Output the [X, Y] coordinate of the center of the cell containing the given text.  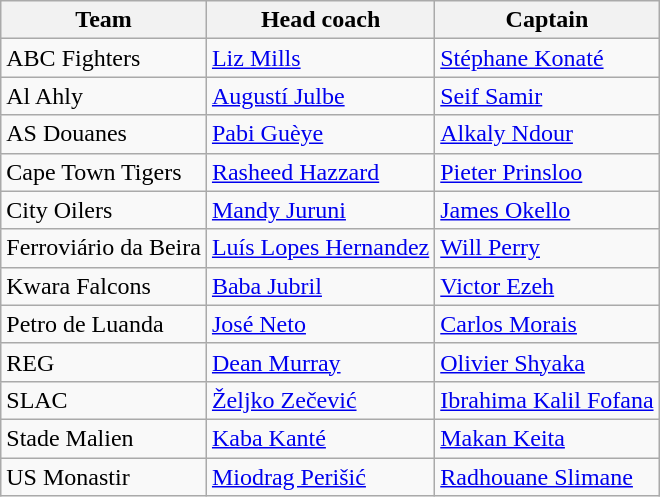
Mandy Juruni [320, 210]
Carlos Morais [547, 324]
Dean Murray [320, 362]
US Monastir [104, 477]
Al Ahly [104, 96]
Kaba Kanté [320, 438]
Radhouane Slimane [547, 477]
Pabi Guèye [320, 134]
Željko Zečević [320, 400]
Seif Samir [547, 96]
Petro de Luanda [104, 324]
Will Perry [547, 248]
Miodrag Perišić [320, 477]
Olivier Shyaka [547, 362]
Head coach [320, 20]
SLAC [104, 400]
Team [104, 20]
AS Douanes [104, 134]
ABC Fighters [104, 58]
Rasheed Hazzard [320, 172]
Captain [547, 20]
REG [104, 362]
Stade Malien [104, 438]
Pieter Prinsloo [547, 172]
Ferroviário da Beira [104, 248]
Baba Jubril [320, 286]
José Neto [320, 324]
Kwara Falcons [104, 286]
Alkaly Ndour [547, 134]
City Oilers [104, 210]
Ibrahima Kalil Fofana [547, 400]
Victor Ezeh [547, 286]
Makan Keita [547, 438]
Stéphane Konaté [547, 58]
Augustí Julbe [320, 96]
James Okello [547, 210]
Cape Town Tigers [104, 172]
Liz Mills [320, 58]
Luís Lopes Hernandez [320, 248]
